Identify which cell holds the provided text, then report its (X, Y) central coordinate. 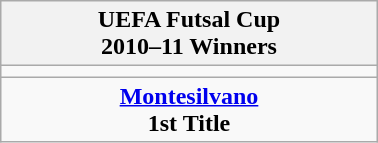
UEFA Futsal Cup 2010–11 Winners (189, 34)
Montesilvano1st Title (189, 110)
